Detect which cell encompasses the target text, then output its [X, Y] center coordinate. 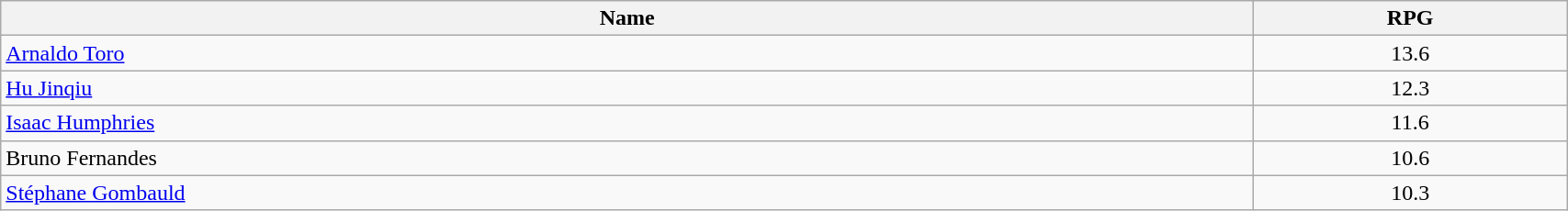
11.6 [1411, 123]
Bruno Fernandes [627, 158]
10.6 [1411, 158]
13.6 [1411, 53]
Isaac Humphries [627, 123]
Name [627, 18]
Arnaldo Toro [627, 53]
10.3 [1411, 193]
12.3 [1411, 88]
Hu Jinqiu [627, 88]
Stéphane Gombauld [627, 193]
RPG [1411, 18]
